Find where the given text appears and provide that cell's center as [X, Y] coordinate. 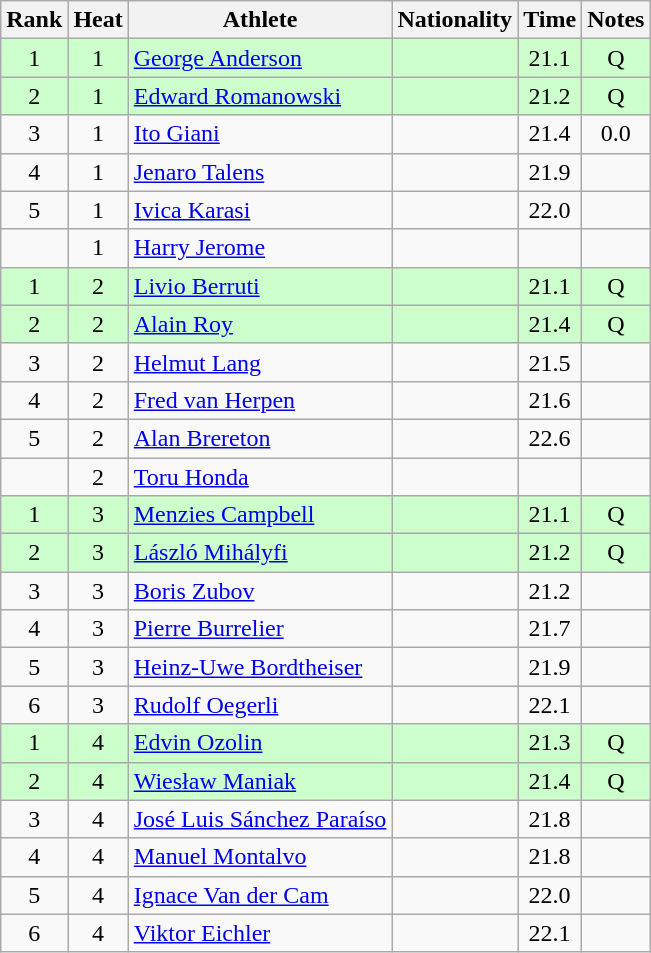
Boris Zubov [260, 591]
Alain Roy [260, 324]
Wiesław Maniak [260, 781]
Fred van Herpen [260, 400]
Toru Honda [260, 477]
José Luis Sánchez Paraíso [260, 819]
22.6 [550, 438]
Pierre Burrelier [260, 629]
Viktor Eichler [260, 933]
0.0 [616, 134]
Helmut Lang [260, 362]
Livio Berruti [260, 286]
Edward Romanowski [260, 96]
Rudolf Oegerli [260, 705]
21.3 [550, 743]
Jenaro Talens [260, 172]
Ito Giani [260, 134]
George Anderson [260, 58]
Time [550, 20]
László Mihályfi [260, 553]
Rank [34, 20]
Ivica Karasi [260, 210]
Nationality [455, 20]
21.7 [550, 629]
Athlete [260, 20]
Notes [616, 20]
Ignace Van der Cam [260, 895]
Menzies Campbell [260, 515]
Manuel Montalvo [260, 857]
Alan Brereton [260, 438]
21.6 [550, 400]
21.5 [550, 362]
Harry Jerome [260, 248]
Heinz-Uwe Bordtheiser [260, 667]
Edvin Ozolin [260, 743]
Heat [98, 20]
